Pinpoint the cell where the given text exists, returning its (x, y) midpoint coordinate. 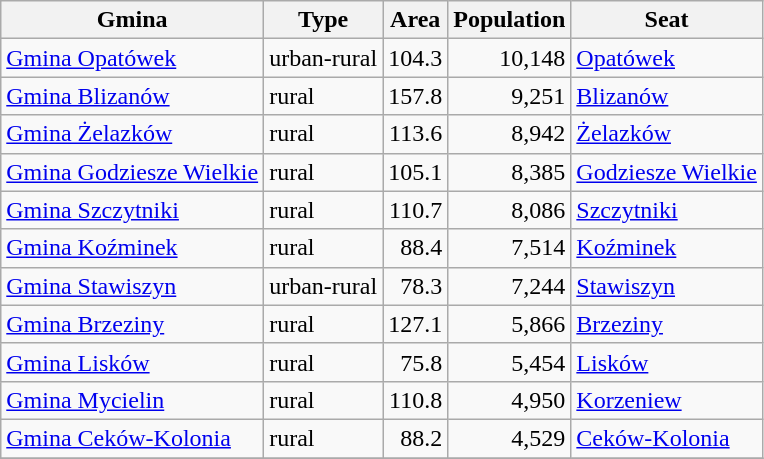
105.1 (416, 172)
Gmina Stawiszyn (132, 286)
8,385 (510, 172)
Type (324, 20)
88.4 (416, 248)
113.6 (416, 134)
Blizanów (667, 96)
7,514 (510, 248)
Gmina Opatówek (132, 58)
Gmina Ceków-Kolonia (132, 438)
Gmina (132, 20)
Gmina Mycielin (132, 400)
Gmina Szczytniki (132, 210)
Żelazków (667, 134)
Stawiszyn (667, 286)
157.8 (416, 96)
Szczytniki (667, 210)
Gmina Blizanów (132, 96)
Opatówek (667, 58)
Area (416, 20)
88.2 (416, 438)
75.8 (416, 362)
5,866 (510, 324)
Gmina Koźminek (132, 248)
Brzeziny (667, 324)
8,086 (510, 210)
Seat (667, 20)
110.7 (416, 210)
4,529 (510, 438)
9,251 (510, 96)
5,454 (510, 362)
Lisków (667, 362)
110.8 (416, 400)
Gmina Godziesze Wielkie (132, 172)
Koźminek (667, 248)
Population (510, 20)
Gmina Brzeziny (132, 324)
104.3 (416, 58)
127.1 (416, 324)
10,148 (510, 58)
Gmina Żelazków (132, 134)
8,942 (510, 134)
78.3 (416, 286)
Ceków-Kolonia (667, 438)
7,244 (510, 286)
4,950 (510, 400)
Godziesze Wielkie (667, 172)
Korzeniew (667, 400)
Gmina Lisków (132, 362)
